Pinpoint the cell where the given text exists, returning its (X, Y) midpoint coordinate. 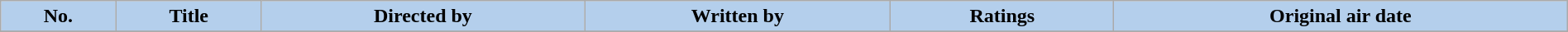
Ratings (1002, 16)
Original air date (1341, 16)
Written by (738, 16)
Directed by (423, 16)
No. (58, 16)
Title (189, 16)
